Detect which cell encompasses the target text, then output its [X, Y] center coordinate. 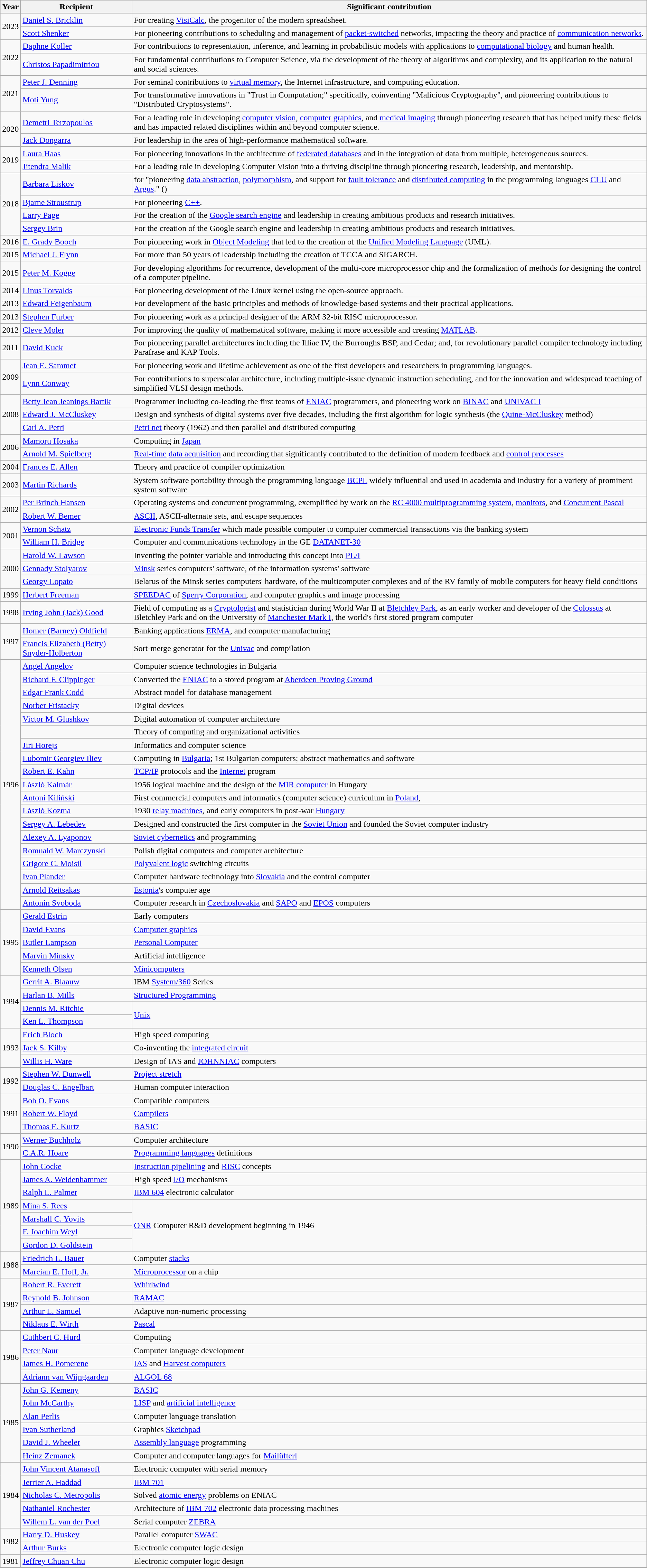
1989 [10, 1206]
2012 [10, 330]
Unix [390, 1015]
Operating systems and concurrent programming, exemplified by work on the RC 4000 multiprogramming system, monitors, and Concurrent Pascal [390, 503]
Martin Richards [76, 485]
For pioneering work and lifetime achievement as one of the first developers and researchers in programming languages. [390, 365]
Abstract model for database management [390, 693]
IBM 604 electronic calculator [390, 1193]
Petri net theory (1962) and then parallel and distributed computing [390, 427]
Ken L. Thompson [76, 1021]
László Kalmár [76, 785]
Assembly language programming [390, 1442]
Moti Yung [76, 100]
For development of the basic principles and methods of knowledge-based systems and their practical applications. [390, 304]
Inventing the pointer variable and introducing this concept into PL/I [390, 555]
Scott Shenker [76, 33]
Architecture of IBM 702 electronic data processing machines [390, 1508]
ALGOL 68 [390, 1377]
Arthur Burks [76, 1548]
Robert E. Kahn [76, 771]
For pioneering contributions to scheduling and management of packet-switched networks, impacting the theory and practice of communication networks. [390, 33]
LISP and artificial intelligence [390, 1403]
Computer research in Czechoslovakia and SAPO and EPOS computers [390, 903]
Arnold Reitsakas [76, 890]
Christos Papadimitriou [76, 64]
Digital automation of computer architecture [390, 719]
Herbert Freeman [76, 595]
2014 [10, 290]
Nathaniel Rochester [76, 1508]
Mamoru Hosaka [76, 441]
2023 [10, 27]
Pascal [390, 1324]
For contributions to representation, inference, and learning in probabilistic models with applications to computational biology and human health. [390, 46]
1991 [10, 1114]
Bjarne Stroustrup [76, 202]
Computing [390, 1337]
Willis H. Ware [76, 1061]
Soviet cybernetics and programming [390, 837]
Lubomir Georgiev Iliev [76, 758]
Irving John (Jack) Good [76, 613]
Stephen Furber [76, 317]
Laura Haas [76, 153]
Willem L. van der Poel [76, 1522]
Daniel S. Bricklin [76, 20]
2001 [10, 536]
2006 [10, 447]
1982 [10, 1541]
For creating VisiCalc, the progenitor of the modern spreadsheet. [390, 20]
Norber Fristacky [76, 706]
Compatible computers [390, 1101]
Sergey A. Lebedev [76, 824]
Early computers [390, 916]
Designed and constructed the first computer in the Soviet Union and founded the Soviet computer industry [390, 824]
Computer graphics [390, 929]
Arthur L. Samuel [76, 1311]
Antoni Kiliński [76, 798]
Computer stacks [390, 1258]
Dennis M. Ritchie [76, 1008]
Kenneth Olsen [76, 969]
John G. Kemeny [76, 1390]
High speed I/O mechanisms [390, 1179]
TCP/IP protocols and the Internet program [390, 771]
Programming languages definitions [390, 1153]
Frances E. Allen [76, 467]
1997 [10, 642]
Jeffrey Chuan Chu [76, 1561]
Richard F. Clippinger [76, 679]
1999 [10, 595]
1987 [10, 1304]
Human computer interaction [390, 1087]
Per Brinch Hansen [76, 503]
Edward Feigenbaum [76, 304]
Gerald Estrin [76, 916]
John Cocke [76, 1166]
Marshall C. Yovits [76, 1219]
Werner Buchholz [76, 1140]
Edgar Frank Codd [76, 693]
Erich Bloch [76, 1034]
Gennady Stolyarov [76, 568]
Demetri Terzopoulos [76, 122]
Jean E. Sammet [76, 365]
Polyvalent logic switching circuits [390, 863]
IBM System/360 Series [390, 982]
Computer hardware technology into Slovakia and the control computer [390, 876]
Ivan Plander [76, 876]
Design of IAS and JOHNNIAC computers [390, 1061]
Betty Jean Jeanings Bartik [76, 401]
Sort-merge generator for the Univac and compilation [390, 648]
1994 [10, 1002]
For pioneering development of the Linux kernel using the open-source approach. [390, 290]
Belarus of the Minsk series computers' hardware, of the multicomputer complexes and of the RV family of mobile computers for heavy field conditions [390, 582]
Significant contribution [390, 7]
Butler Lampson [76, 943]
James A. Weidenhammer [76, 1179]
Georgy Lopato [76, 582]
E. Grady Booch [76, 242]
Instruction pipelining and RISC concepts [390, 1166]
Vernon Schatz [76, 529]
1992 [10, 1080]
For improving the quality of mathematical software, making it more accessible and creating MATLAB. [390, 330]
1988 [10, 1265]
2004 [10, 467]
Peter Naur [76, 1351]
2019 [10, 160]
2022 [10, 57]
Computer language translation [390, 1416]
For pioneering work in Object Modeling that led to the creation of the Unified Modeling Language (UML). [390, 242]
Recipient [76, 7]
Francis Elizabeth (Betty) Snyder-Holberton [76, 648]
Computer and computer languages for Mailüfterl [390, 1456]
1986 [10, 1357]
Harry D. Huskey [76, 1535]
Microprocessor on a chip [390, 1271]
Cuthbert C. Hurd [76, 1337]
C.A.R. Hoare [76, 1153]
High speed computing [390, 1034]
2016 [10, 242]
Personal Computer [390, 943]
Arnold M. Spielberg [76, 454]
1956 logical machine and the design of the MIR computer in Hungary [390, 785]
Peter M. Kogge [76, 272]
ASCII, ASCII-alternate sets, and escape sequences [390, 516]
2020 [10, 129]
Harold W. Lawson [76, 555]
Daphne Koller [76, 46]
Minsk series computers' software, of the information systems' software [390, 568]
Victor M. Glushkov [76, 719]
2003 [10, 485]
Robert R. Everett [76, 1284]
Douglas C. Engelbart [76, 1087]
1993 [10, 1048]
Friedrich L. Bauer [76, 1258]
Jack S. Kilby [76, 1048]
Design and synthesis of digital systems over five decades, including the first algorithm for logic synthesis (the Quine-McCluskey method) [390, 414]
Cleve Moler [76, 330]
Carl A. Petri [76, 427]
Parallel computer SWAC [390, 1535]
Gerrit A. Blaauw [76, 982]
Robert W. Bemer [76, 516]
Project stretch [390, 1074]
Edward J. McCluskey [76, 414]
Computing in Bulgaria; 1st Bulgarian computers; abstract mathematics and software [390, 758]
Real-time data acquisition and recording that significantly contributed to the definition of modern feedback and control processes [390, 454]
Theory of computing and organizational activities [390, 732]
Ivan Sutherland [76, 1429]
1985 [10, 1423]
First commercial computers and informatics (computer science) curriculum in Poland, [390, 798]
Jerrier A. Haddad [76, 1482]
Estonia's computer age [390, 890]
2008 [10, 414]
Homer (Barney) Oldfield [76, 630]
2021 [10, 93]
Alan Perlis [76, 1416]
Larry Page [76, 215]
For pioneering innovations in the architecture of federated databases and in the integration of data from multiple, heterogeneous sources. [390, 153]
Stephen W. Dunwell [76, 1074]
Romuald W. Marczynski [76, 850]
Structured Programming [390, 995]
Grigore C. Moisil [76, 863]
F. Joachim Weyl [76, 1232]
For pioneering C++. [390, 202]
Theory and practice of compiler optimization [390, 467]
Jack Dongarra [76, 140]
Reynold B. Johnson [76, 1298]
David Kuck [76, 348]
Computer science technologies in Bulgaria [390, 666]
2002 [10, 509]
1995 [10, 943]
Peter J. Denning [76, 82]
For seminal contributions to virtual memory, the Internet infrastructure, and computing education. [390, 82]
Electronic computer with serial memory [390, 1469]
David J. Wheeler [76, 1442]
1998 [10, 613]
2009 [10, 377]
Antonín Svoboda [76, 903]
Michael J. Flynn [76, 255]
Computing in Japan [390, 441]
Informatics and computer science [390, 745]
Robert W. Floyd [76, 1114]
Adriann van Wijngaarden [76, 1377]
Converted the ENIAC to a stored program at Aberdeen Proving Ground [390, 679]
Computer architecture [390, 1140]
Harlan B. Mills [76, 995]
László Kozma [76, 811]
Graphics Sketchpad [390, 1429]
Programmer including co-leading the first teams of ENIAC programmers, and pioneering work on BINAC and UNIVAC I [390, 401]
Bob O. Evans [76, 1101]
Niklaus E. Wirth [76, 1324]
Serial computer ZEBRA [390, 1522]
Whirlwind [390, 1284]
Jiri Horejs [76, 745]
James H. Pomerene [76, 1364]
Solved atomic energy problems on ENIAC [390, 1495]
1996 [10, 784]
Marvin Minsky [76, 956]
Ralph L. Palmer [76, 1193]
Jitendra Malik [76, 166]
Angel Angelov [76, 666]
For pioneering work as a principal designer of the ARM 32-bit RISC microprocessor. [390, 317]
For more than 50 years of leadership including the creation of TCCA and SIGARCH. [390, 255]
Year [10, 7]
Lynn Conway [76, 383]
Thomas E. Kurtz [76, 1127]
2018 [10, 204]
Gordon D. Goldstein [76, 1245]
ONR Computer R&D development beginning in 1946 [390, 1225]
Computer and communications technology in the GE DATANET-30 [390, 542]
Marcian E. Hoff, Jr. [76, 1271]
Banking applications ERMA, and computer manufacturing [390, 630]
Linus Torvalds [76, 290]
Artificial intelligence [390, 956]
David Evans [76, 929]
Co-inventing the integrated circuit [390, 1048]
Digital devices [390, 706]
IBM 701 [390, 1482]
Sergey Brin [76, 229]
Compilers [390, 1114]
William H. Bridge [76, 542]
Alexey A. Lyaponov [76, 837]
2011 [10, 348]
1981 [10, 1561]
1984 [10, 1495]
Barbara Liskov [76, 184]
Minicomputers [390, 969]
1930 relay machines, and early computers in post-war Hungary [390, 811]
For a leading role in developing Computer Vision into a thriving discipline through pioneering research, leadership, and mentorship. [390, 166]
Computer language development [390, 1351]
Polish digital computers and computer architecture [390, 850]
SPEEDAC of Sperry Corporation, and computer graphics and image processing [390, 595]
IAS and Harvest computers [390, 1364]
John McCarthy [76, 1403]
Adaptive non-numeric processing [390, 1311]
Heinz Zemanek [76, 1456]
For leadership in the area of high-performance mathematical software. [390, 140]
RAMAC [390, 1298]
2000 [10, 568]
Nicholas C. Metropolis [76, 1495]
John Vincent Atanasoff [76, 1469]
Electronic Funds Transfer which made possible computer to computer commercial transactions via the banking system [390, 529]
1990 [10, 1147]
Mina S. Rees [76, 1206]
